For the text-containing cell, return its midpoint in [X, Y] coordinate format. 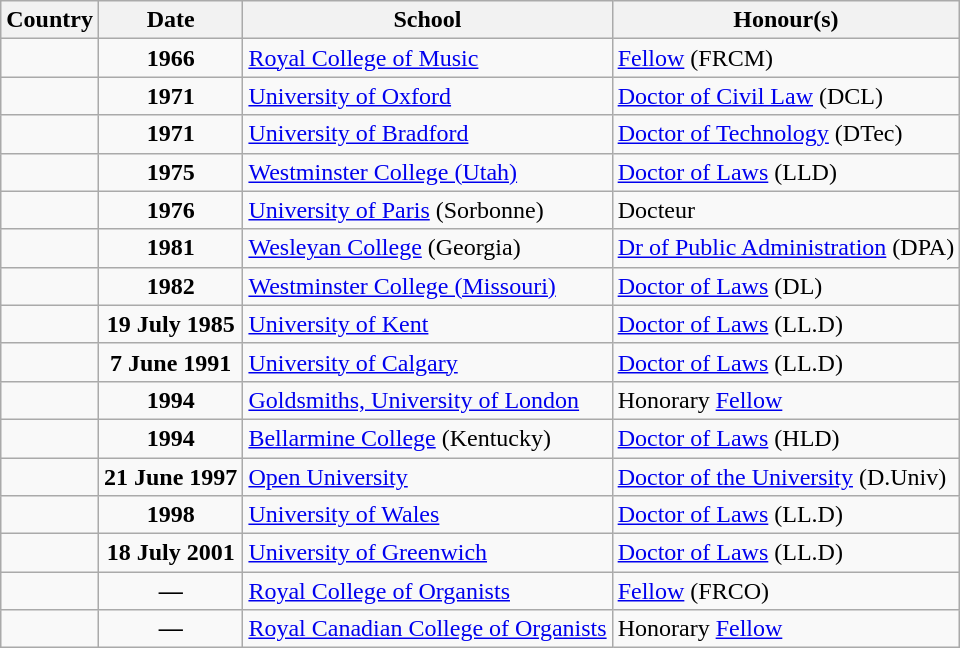
University of Greenwich [428, 553]
School [428, 20]
Dr of Public Administration (DPA) [786, 248]
University of Calgary [428, 362]
University of Wales [428, 515]
Docteur [786, 210]
Westminster College (Utah) [428, 172]
19 July 1985 [170, 324]
1998 [170, 515]
1975 [170, 172]
Royal College of Music [428, 58]
Bellarmine College (Kentucky) [428, 438]
18 July 2001 [170, 553]
1982 [170, 286]
Royal College of Organists [428, 591]
Fellow (FRCO) [786, 591]
1981 [170, 248]
Wesleyan College (Georgia) [428, 248]
Goldsmiths, University of London [428, 400]
University of Kent [428, 324]
Doctor of the University (D.Univ) [786, 477]
7 June 1991 [170, 362]
21 June 1997 [170, 477]
University of Paris (Sorbonne) [428, 210]
University of Oxford [428, 96]
Country [50, 20]
1966 [170, 58]
Westminster College (Missouri) [428, 286]
University of Bradford [428, 134]
Open University [428, 477]
Doctor of Laws (HLD) [786, 438]
Honour(s) [786, 20]
Doctor of Civil Law (DCL) [786, 96]
Doctor of Laws (LLD) [786, 172]
1976 [170, 210]
Fellow (FRCM) [786, 58]
Date [170, 20]
Royal Canadian College of Organists [428, 629]
Doctor of Technology (DTec) [786, 134]
Doctor of Laws (DL) [786, 286]
